Extract the (x, y) coordinate from the center of the cell holding the provided text.  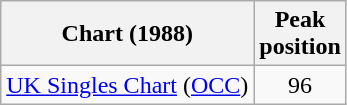
96 (300, 85)
Peakposition (300, 34)
UK Singles Chart (OCC) (128, 85)
Chart (1988) (128, 34)
